From the cell containing the given text, extract its center point as [X, Y] coordinate. 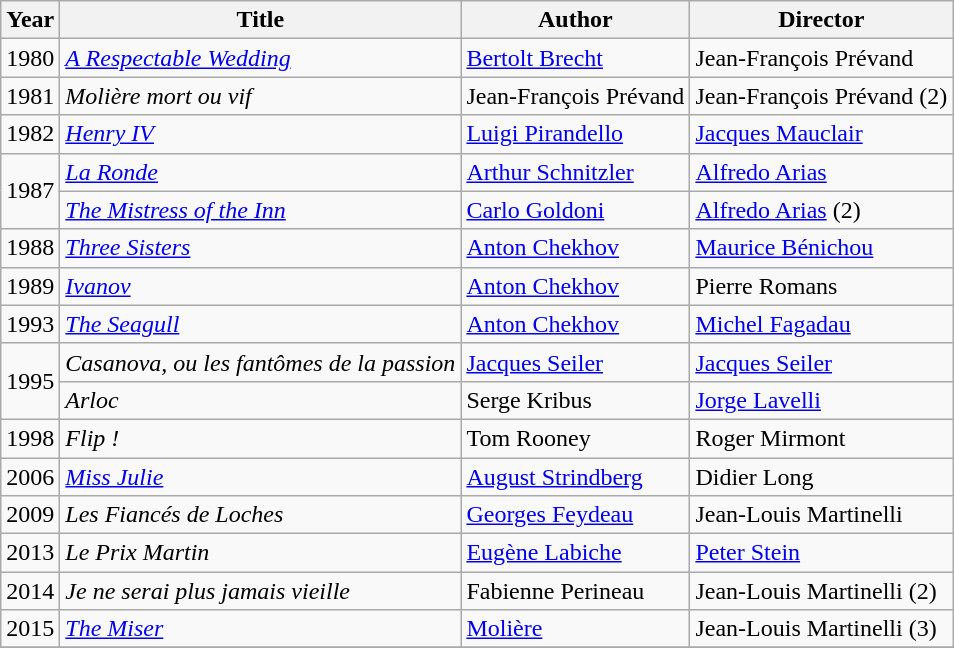
2009 [30, 515]
1987 [30, 191]
Alfredo Arias [822, 172]
1982 [30, 134]
Three Sisters [260, 248]
Author [576, 20]
1989 [30, 286]
Roger Mirmont [822, 438]
Tom Rooney [576, 438]
Maurice Bénichou [822, 248]
Ivanov [260, 286]
1988 [30, 248]
Jean-François Prévand (2) [822, 96]
2014 [30, 591]
Jean-Louis Martinelli (3) [822, 629]
Miss Julie [260, 477]
Molière [576, 629]
Jorge Lavelli [822, 400]
The Mistress of the Inn [260, 210]
Arloc [260, 400]
Didier Long [822, 477]
Michel Fagadau [822, 324]
Pierre Romans [822, 286]
The Miser [260, 629]
Georges Feydeau [576, 515]
Je ne serai plus jamais vieille [260, 591]
The Seagull [260, 324]
Fabienne Perineau [576, 591]
August Strindberg [576, 477]
Les Fiancés de Loches [260, 515]
La Ronde [260, 172]
Year [30, 20]
Eugène Labiche [576, 553]
2015 [30, 629]
Molière mort ou vif [260, 96]
Peter Stein [822, 553]
A Respectable Wedding [260, 58]
Serge Kribus [576, 400]
Bertolt Brecht [576, 58]
Director [822, 20]
1998 [30, 438]
2013 [30, 553]
1981 [30, 96]
Arthur Schnitzler [576, 172]
Alfredo Arias (2) [822, 210]
Jean-Louis Martinelli [822, 515]
1995 [30, 381]
Henry IV [260, 134]
Le Prix Martin [260, 553]
2006 [30, 477]
1993 [30, 324]
Jean-Louis Martinelli (2) [822, 591]
Carlo Goldoni [576, 210]
Title [260, 20]
Casanova, ou les fantômes de la passion [260, 362]
Jacques Mauclair [822, 134]
1980 [30, 58]
Flip ! [260, 438]
Luigi Pirandello [576, 134]
